Locate the cell with the specified text and output its [x, y] center coordinate. 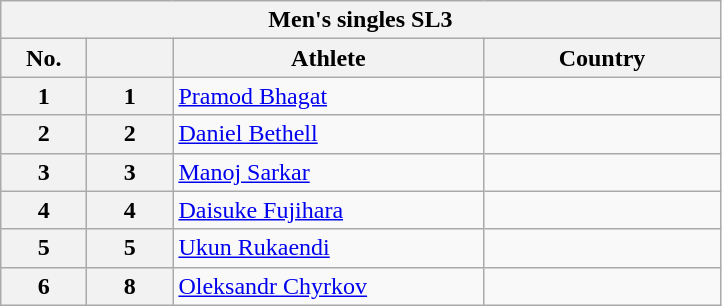
Pramod Bhagat [328, 96]
8 [130, 286]
6 [44, 286]
Athlete [328, 58]
Oleksandr Chyrkov [328, 286]
Daniel Bethell [328, 134]
Country [602, 58]
Manoj Sarkar [328, 172]
Men's singles SL3 [360, 20]
Daisuke Fujihara [328, 210]
Ukun Rukaendi [328, 248]
No. [44, 58]
